Return [X, Y] of the center of cell containing provided text 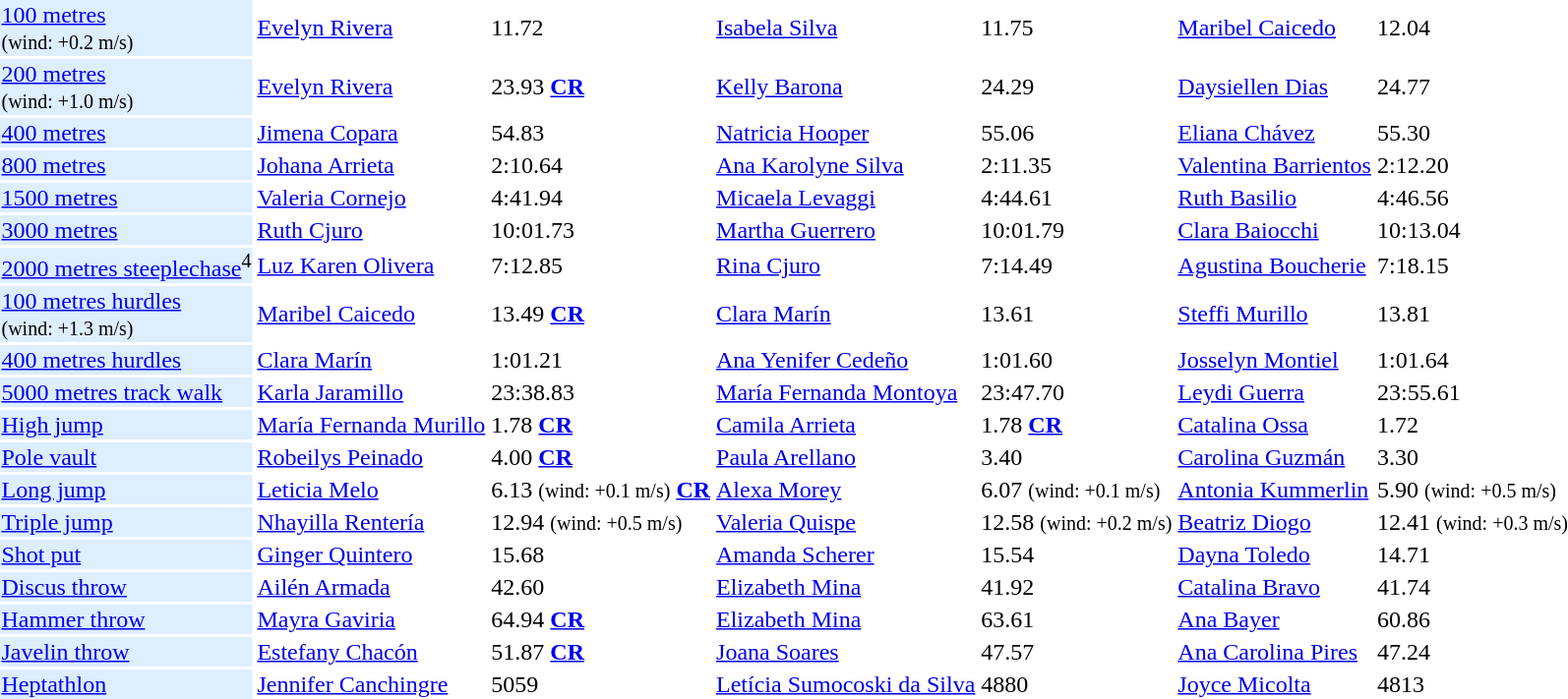
Leydi Guerra [1275, 392]
Dayna Toledo [1275, 554]
Estefany Chacón [372, 652]
100 metres (wind: +0.2 m/s) [126, 28]
Valentina Barrientos [1275, 165]
Agustina Boucherie [1275, 265]
Josselyn Montiel [1275, 360]
Joyce Micolta [1275, 684]
Ginger Quintero [372, 554]
42.60 [601, 587]
Beatriz Diogo [1275, 522]
7:12.85 [601, 265]
23:47.70 [1076, 392]
54.83 [601, 133]
41.92 [1076, 587]
Alexa Morey [846, 490]
Nhayilla Rentería [372, 522]
High jump [126, 425]
4.00 CR [601, 457]
María Fernanda Murillo [372, 425]
Valeria Quispe [846, 522]
Natricia Hooper [846, 133]
47.57 [1076, 652]
51.87 CR [601, 652]
Shot put [126, 554]
64.94 CR [601, 619]
Jimena Copara [372, 133]
3.40 [1076, 457]
6.07 (wind: +0.1 m/s) [1076, 490]
Catalina Bravo [1275, 587]
Kelly Barona [846, 87]
Amanda Scherer [846, 554]
5059 [601, 684]
63.61 [1076, 619]
7:14.49 [1076, 265]
Ana Bayer [1275, 619]
2000 metres steeplechase4 [126, 265]
Antonia Kummerlin [1275, 490]
Triple jump [126, 522]
Valeria Cornejo [372, 198]
10:01.73 [601, 230]
Pole vault [126, 457]
Hammer throw [126, 619]
200 metres (wind: +1.0 m/s) [126, 87]
15.54 [1076, 554]
Paula Arellano [846, 457]
12.58 (wind: +0.2 m/s) [1076, 522]
Catalina Ossa [1275, 425]
Steffi Murillo [1275, 315]
Rina Cjuro [846, 265]
Clara Baiocchi [1275, 230]
María Fernanda Montoya [846, 392]
Long jump [126, 490]
Martha Guerrero [846, 230]
1:01.21 [601, 360]
23.93 CR [601, 87]
4880 [1076, 684]
2:11.35 [1076, 165]
1500 metres [126, 198]
Javelin throw [126, 652]
Micaela Levaggi [846, 198]
23:38.83 [601, 392]
Ruth Cjuro [372, 230]
400 metres hurdles [126, 360]
6.13 (wind: +0.1 m/s) CR [601, 490]
Jennifer Canchingre [372, 684]
55.06 [1076, 133]
15.68 [601, 554]
100 metres hurdles (wind: +1.3 m/s) [126, 315]
2:10.64 [601, 165]
800 metres [126, 165]
Ana Carolina Pires [1275, 652]
Joana Soares [846, 652]
Isabela Silva [846, 28]
400 metres [126, 133]
Johana Arrieta [372, 165]
12.94 (wind: +0.5 m/s) [601, 522]
Ana Karolyne Silva [846, 165]
3000 metres [126, 230]
4:44.61 [1076, 198]
Luz Karen Olivera [372, 265]
4:41.94 [601, 198]
Ailén Armada [372, 587]
Mayra Gaviria [372, 619]
Eliana Chávez [1275, 133]
Ruth Basilio [1275, 198]
1:01.60 [1076, 360]
Robeilys Peinado [372, 457]
Leticia Melo [372, 490]
13.49 CR [601, 315]
11.75 [1076, 28]
Karla Jaramillo [372, 392]
10:01.79 [1076, 230]
5000 metres track walk [126, 392]
Carolina Guzmán [1275, 457]
Ana Yenifer Cedeño [846, 360]
24.29 [1076, 87]
13.61 [1076, 315]
Camila Arrieta [846, 425]
Daysiellen Dias [1275, 87]
Letícia Sumocoski da Silva [846, 684]
Heptathlon [126, 684]
Discus throw [126, 587]
11.72 [601, 28]
